Capture the cell that displays the provided text and extract its [X, Y] central coordinate. 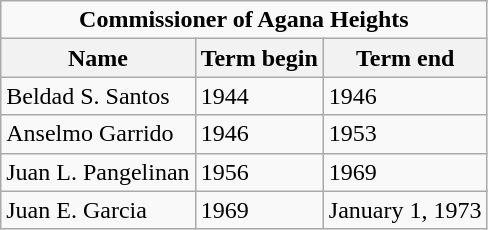
1944 [259, 96]
1953 [405, 134]
January 1, 1973 [405, 210]
1956 [259, 172]
Name [98, 58]
Anselmo Garrido [98, 134]
Juan L. Pangelinan [98, 172]
Term begin [259, 58]
Beldad S. Santos [98, 96]
Term end [405, 58]
Commissioner of Agana Heights [244, 20]
Juan E. Garcia [98, 210]
